Locate the cell with the specified text and output its (X, Y) center coordinate. 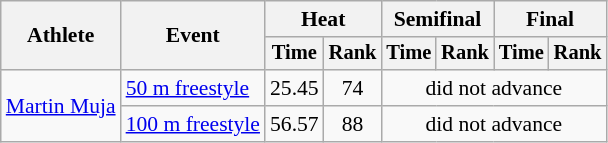
25.45 (294, 88)
88 (353, 124)
Martin Muja (61, 106)
74 (353, 88)
Athlete (61, 36)
56.57 (294, 124)
Event (193, 36)
Heat (323, 19)
Final (550, 19)
Semifinal (437, 19)
50 m freestyle (193, 88)
100 m freestyle (193, 124)
